Pinpoint the cell where the given text exists, returning its (X, Y) midpoint coordinate. 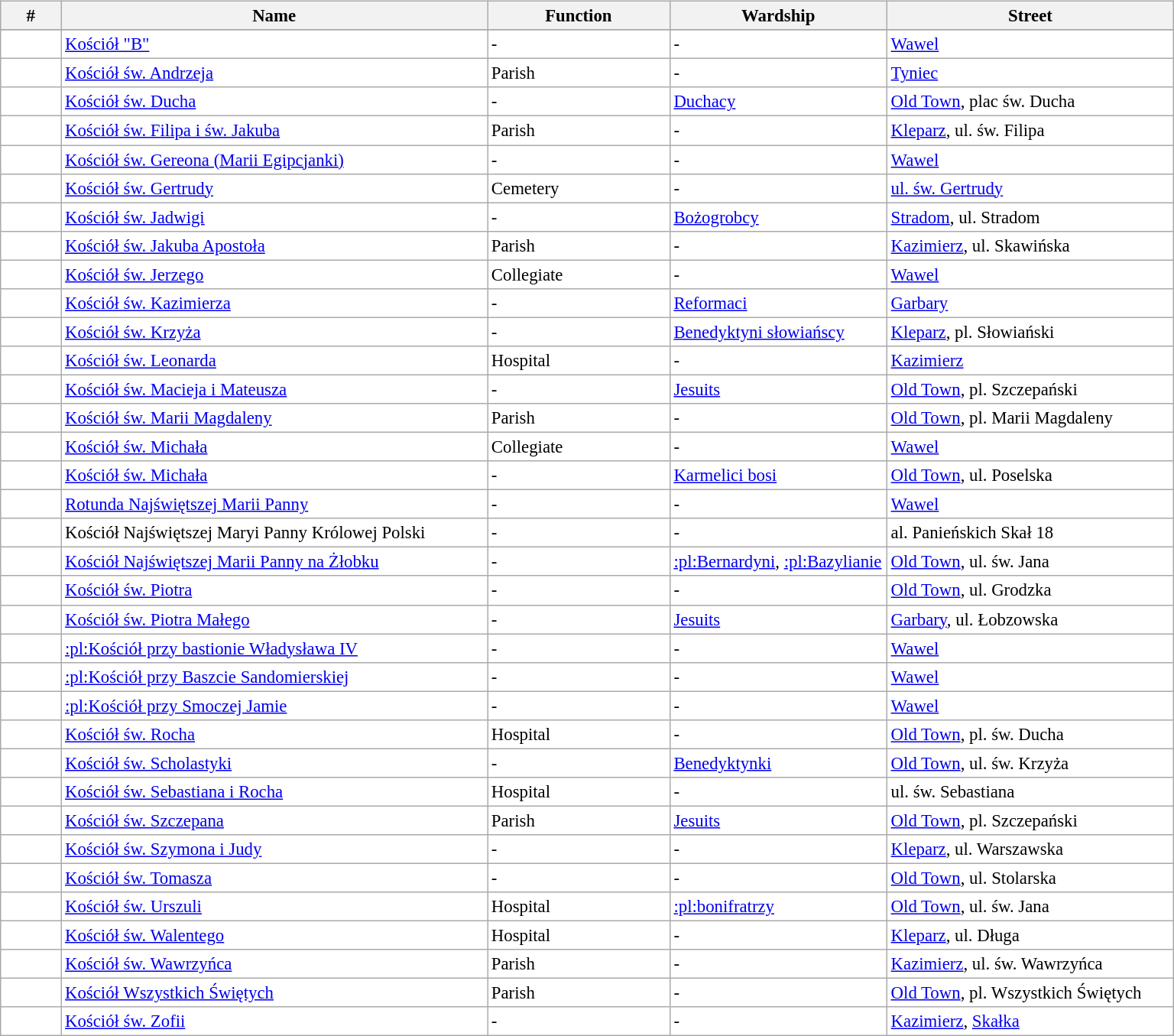
Stradom, ul. Stradom (1030, 217)
Kościół św. Szczepana (274, 820)
Name (274, 16)
Old Town, plac św. Ducha (1030, 102)
Street (1030, 16)
Kościół św. Gereona (Marii Egipcjanki) (274, 160)
Kazimierz (1030, 361)
Kleparz, pl. Słowiański (1030, 332)
Garbary (1030, 303)
Old Town, ul. Poselska (1030, 476)
Kościół św. Jakuba Apostoła (274, 245)
Kazimierz, ul. Skawińska (1030, 245)
Kościół św. Szymona i Judy (274, 849)
Old Town, ul. Grodzka (1030, 590)
:pl:bonifratrzy (778, 907)
Karmelici bosi (778, 476)
Garbary, ul. Łobzowska (1030, 619)
Benedyktynki (778, 763)
Old Town, ul. św. Krzyża (1030, 763)
Old Town, ul. Stolarska (1030, 878)
Kościół Wszystkich Świętych (274, 993)
Function (579, 16)
Kościół św. Macieja i Mateusza (274, 389)
Kościół św. Kazimierza (274, 303)
ul. św. Gertrudy (1030, 188)
:pl:Kościół przy Baszcie Sandomierskiej (274, 677)
Kościół św. Gertrudy (274, 188)
Kościół św. Jerzego (274, 274)
Old Town, pl. Marii Magdaleny (1030, 418)
Kościół "B" (274, 44)
Kościół św. Sebastiana i Rocha (274, 792)
Kościół Najświętszej Maryi Panny Królowej Polski (274, 533)
Kościół św. Piotra Małego (274, 619)
Kleparz, ul. św. Filipa (1030, 131)
Kazimierz, ul. św. Wawrzyńca (1030, 964)
Kościół św. Piotra (274, 590)
ul. św. Sebastiana (1030, 792)
Kościół św. Marii Magdaleny (274, 418)
Kościół św. Zofii (274, 1021)
Reformaci (778, 303)
# (31, 16)
:pl:Kościół przy Smoczej Jamie (274, 706)
Kościół św. Walentego (274, 936)
Kościół św. Krzyża (274, 332)
Cemetery (579, 188)
Kościół św. Urszuli (274, 907)
Kleparz, ul. Długa (1030, 936)
:pl:Kościół przy bastionie Władysława IV (274, 648)
Wardship (778, 16)
Kazimierz, Skałka (1030, 1021)
Kościół św. Filipa i św. Jakuba (274, 131)
Kościół św. Jadwigi (274, 217)
Duchacy (778, 102)
Rotunda Najświętszej Marii Panny (274, 505)
Kościół św. Rocha (274, 734)
Kleparz, ul. Warszawska (1030, 849)
Kościół św. Leonarda (274, 361)
Kościół św. Wawrzyńca (274, 964)
Benedyktyni słowiańscy (778, 332)
Kościół św. Scholastyki (274, 763)
Tyniec (1030, 73)
:pl:Bernardyni, :pl:Bazylianie (778, 562)
Kościół Najświętszej Marii Panny na Żłobku (274, 562)
Old Town, pl. św. Ducha (1030, 734)
Kościół św. Tomasza (274, 878)
Kościół św. Andrzeja (274, 73)
Old Town, pl. Wszystkich Świętych (1030, 993)
Kościół św. Ducha (274, 102)
Bożogrobcy (778, 217)
al. Panieńskich Skał 18 (1030, 533)
